Capture the cell that displays the provided text and extract its [x, y] central coordinate. 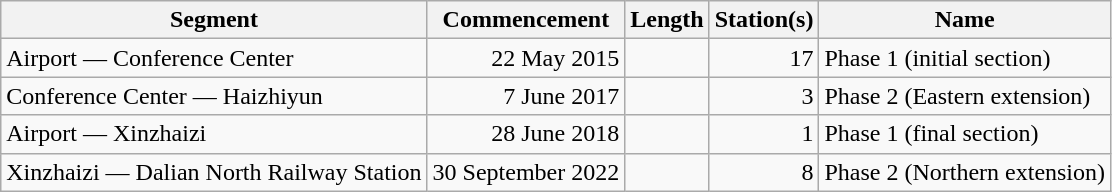
Xinzhaizi — Dalian North Railway Station [214, 172]
3 [764, 96]
Length [667, 20]
30 September 2022 [526, 172]
1 [764, 134]
Phase 1 (initial section) [965, 58]
Phase 2 (Eastern extension) [965, 96]
Segment [214, 20]
7 June 2017 [526, 96]
Airport — Conference Center [214, 58]
22 May 2015 [526, 58]
Phase 1 (final section) [965, 134]
Conference Center — Haizhiyun [214, 96]
Station(s) [764, 20]
17 [764, 58]
28 June 2018 [526, 134]
Airport — Xinzhaizi [214, 134]
Phase 2 (Northern extension) [965, 172]
Name [965, 20]
8 [764, 172]
Commencement [526, 20]
